Return [x, y] of the center of cell containing provided text 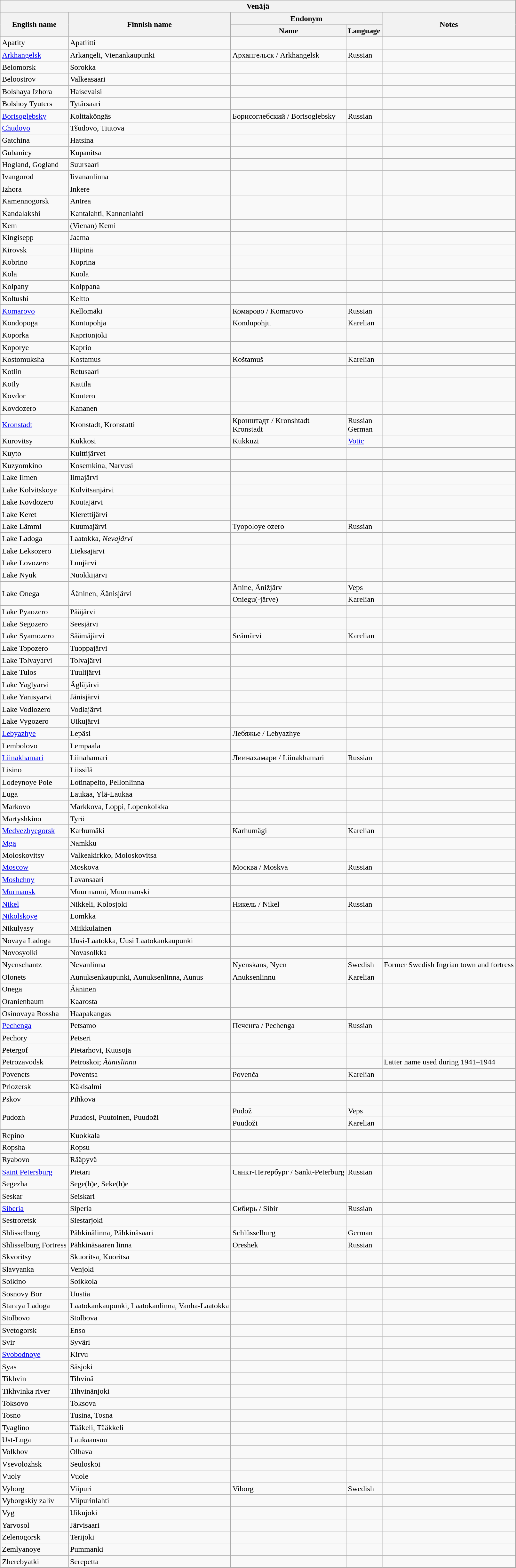
Kaarosta [149, 1001]
Name [289, 31]
Haapakangas [149, 1014]
Kuzyomkino [35, 466]
Aunuksenkaupunki, Aunuksenlinna, Aunus [149, 977]
Novasolkka [149, 953]
Tyopoloye ozero [289, 526]
Tääkeli, Tääkkeli [149, 1428]
Tytärsaari [149, 104]
Poventsa [149, 1074]
Uustia [149, 1293]
Kostamus [149, 360]
English name [35, 25]
Hatsina [149, 140]
Vyborg [35, 1488]
Petseri [149, 1038]
Vuole [149, 1476]
Siperia [149, 1208]
Komarovo [35, 311]
Jaama [149, 238]
Lake Lämmi [35, 526]
Kobrino [35, 262]
Venäjä [258, 6]
Tuulijärvi [149, 673]
Shlisselburg Fortress [35, 1245]
Volkhov [35, 1452]
Schlüsselburg [289, 1233]
Olonets [35, 977]
Liinakhamari [35, 758]
Москва / Moskva [289, 867]
Novosyolki [35, 953]
Tikhvinka river [35, 1391]
Änine, Änižjärv [289, 587]
Tikhvin [35, 1379]
Miikkulainen [149, 928]
Iivananlinna [149, 177]
Lake Nyuk [35, 575]
Mga [35, 843]
Yarvosol [35, 1525]
Inkere [149, 189]
Svetogorsk [35, 1330]
Priozersk [35, 1086]
Martyshkino [35, 819]
Lake Kovdozero [35, 502]
Laatokka, Nevajärvi [149, 538]
Soikino [35, 1281]
Pudož [289, 1111]
Luujärvi [149, 563]
Vyborgskiy zaliv [35, 1500]
Suursaari [149, 165]
Lake Tulos [35, 673]
Lavansaari [149, 880]
Lepäsi [149, 733]
Санкт-Петербург / Sankt-Peterburg [289, 1172]
Vodlajärvi [149, 709]
Ilmajärvi [149, 478]
Syväri [149, 1342]
Kolppana [149, 286]
Moscow [35, 867]
Pietari [149, 1172]
Säämäjärvi [149, 636]
Valkeakirkko, Moloskovitsa [149, 855]
Seesjärvi [149, 624]
Kotly [35, 384]
Endonym [306, 19]
Kondopoga [35, 323]
Tolvajärvi [149, 660]
Ropsha [35, 1148]
Laatokankaupunki, Laatokanlinna, Vanha-Laatokka [149, 1306]
Uikujoki [149, 1513]
Rääpyvä [149, 1160]
Tusina, Tosna [149, 1415]
Lake Keret [35, 514]
Kukkuzi [289, 441]
Serepetta [149, 1562]
Zelenogorsk [35, 1537]
Tuoppajärvi [149, 648]
Belomorsk [35, 67]
Moloskovitsy [35, 855]
Izhora [35, 189]
Kola [35, 274]
RussianGerman [364, 425]
Печенга / Pechenga [289, 1026]
Kirvu [149, 1355]
Murmansk [35, 892]
Lake Kolvitskoye [35, 490]
Kuumajärvi [149, 526]
Kondupohju [289, 323]
Kuittijärvet [149, 453]
Koltushi [35, 298]
Language [364, 31]
Кронштадт / KronshtadtKronstadt [289, 425]
Karhumäki [149, 831]
Arkangeli, Vienankaupunki [149, 55]
Valkeasaari [149, 79]
Soikkola [149, 1281]
Onega [35, 989]
Lebyazhye [35, 733]
Saint Petersburg [35, 1172]
Moskova [149, 867]
Povenets [35, 1074]
Kostomuksha [35, 360]
Oniegu(-järve) [289, 600]
Sosnovy Bor [35, 1293]
Lake Yanisyarvi [35, 697]
Pähkinälinna, Pähkinäsaari [149, 1233]
Bolshaya Izhora [35, 92]
Petsamo [149, 1026]
Koutajärvi [149, 502]
Viipuri [149, 1488]
Ääninen [149, 989]
(Vienan) Kemi [149, 226]
Lake Segozero [35, 624]
Hogland, Gogland [35, 165]
Борисоглебский / Borisoglebsky [289, 116]
Viipurinlahti [149, 1500]
Kellomäki [149, 311]
Stolbovo [35, 1318]
Koporye [35, 347]
Pudozh [35, 1117]
Никель / Nikel [289, 904]
Nikel [35, 904]
Seskar [35, 1196]
Tihvinä [149, 1379]
Lotinapelto, Pellonlinna [149, 782]
Uusi-Laatokka, Uusi Laatokankaupunki [149, 940]
Finnish name [149, 25]
Kaprionjoki [149, 335]
Sege(h)e, Seke(h)e [149, 1184]
Luga [35, 794]
Pechory [35, 1038]
Hiipinä [149, 250]
Lempaala [149, 746]
Borisoglebsky [35, 116]
Seuloskoi [149, 1464]
Puudoži [289, 1123]
Antrea [149, 201]
Siberia [35, 1208]
Toksovo [35, 1403]
Keltto [149, 298]
Lake Pyaozero [35, 612]
Uikujärvi [149, 721]
Toksova [149, 1403]
Arkhangelsk [35, 55]
Petergof [35, 1050]
Kantalahti, Kannanlahti [149, 213]
Kurovitsy [35, 441]
Beloostrov [35, 79]
Svobodnoye [35, 1355]
Karhumägi [289, 831]
Markkova, Loppi, Lopenkolkka [149, 807]
Tihvinänjoki [149, 1391]
Lodeynoye Pole [35, 782]
Лебяжье / Lebyazhye [289, 733]
Laukaansuu [149, 1440]
Lomkka [149, 916]
Kuyto [35, 453]
Tosno [35, 1415]
Vuoly [35, 1476]
Kronstadt, Kronstatti [149, 425]
Muurmanni, Muurmanski [149, 892]
Sestroretsk [35, 1221]
Kovdozero [35, 408]
Kananen [149, 408]
Medvezhyegorsk [35, 831]
Lake Ladoga [35, 538]
Koštamuš [289, 360]
Lake Tolvayarvi [35, 660]
Syas [35, 1367]
Ust-Luga [35, 1440]
Vsevolozhsk [35, 1464]
Notes [449, 25]
Kovdor [35, 396]
Apatiitti [149, 43]
Segezha [35, 1184]
Laukaa, Ylä-Laukaa [149, 794]
Pietarhovi, Kuusoja [149, 1050]
Koporka [35, 335]
Koprina [149, 262]
Lake Yaglyarvi [35, 685]
Nikolskoye [35, 916]
Kaprio [149, 347]
Apatity [35, 43]
Zemlyanoye [35, 1549]
Haisevaisi [149, 92]
Enso [149, 1330]
Moshchny [35, 880]
Venjoki [149, 1269]
Сибирь / Sibir [289, 1208]
Lake Topozero [35, 648]
Kontupohja [149, 323]
Liinahamari [149, 758]
Koutero [149, 396]
Slavyanka [35, 1269]
Kukkosi [149, 441]
Viborg [289, 1488]
Povenča [289, 1074]
Tyrö [149, 819]
Nikulyasy [35, 928]
German [364, 1233]
Lake Lovozero [35, 563]
Lake Vygozero [35, 721]
Latter name used during 1941–1944 [449, 1062]
Pihkova [149, 1099]
Pummanki [149, 1549]
Bolshoy Tyuters [35, 104]
Olhava [149, 1452]
Kandalakshi [35, 213]
Ääninen, Äänisjärvi [149, 593]
Markovo [35, 807]
Petrozavodsk [35, 1062]
Lake Syamozero [35, 636]
Лиинахамари / Liinakhamari [289, 758]
Votic [364, 441]
Kirovsk [35, 250]
Siestarjoki [149, 1221]
Namkku [149, 843]
Nevanlinna [149, 965]
Kierettijärvi [149, 514]
Säsjoki [149, 1367]
Nyenschantz [35, 965]
Stolbova [149, 1318]
Kingisepp [35, 238]
Lake Ilmen [35, 478]
Kolttaköngäs [149, 116]
Lisino [35, 770]
Shlisselburg [35, 1233]
Seämärvi [289, 636]
Tšudovo, Tiutova [149, 128]
Vyg [35, 1513]
Комарово / Komarovo [289, 311]
Terijoki [149, 1537]
Staraya Ladoga [35, 1306]
Pähkinäsaaren linna [149, 1245]
Nyenskans, Nyen [289, 965]
Lake Vodlozero [35, 709]
Tyaglino [35, 1428]
Repino [35, 1135]
Pskov [35, 1099]
Nuokkijärvi [149, 575]
Pechenga [35, 1026]
Kolpany [35, 286]
Zherebyatki [35, 1562]
Kem [35, 226]
Nikkeli, Kolosjoki [149, 904]
Oreshek [289, 1245]
Ivangorod [35, 177]
Chudovo [35, 128]
Skvoritsy [35, 1257]
Novaya Ladoga [35, 940]
Kuokkala [149, 1135]
Jänisjärvi [149, 697]
Pääjärvi [149, 612]
Oranienbaum [35, 1001]
Former Swedish Ingrian town and fortress [449, 965]
Lembolovo [35, 746]
Sorokka [149, 67]
Lake Leksozero [35, 551]
Ägläjärvi [149, 685]
Ryabovo [35, 1160]
Seiskari [149, 1196]
Skuoritsa, Kuoritsa [149, 1257]
Kosemkina, Narvusi [149, 466]
Gubanicy [35, 153]
Osinovaya Rossha [35, 1014]
Kotlin [35, 372]
Ropsu [149, 1148]
Kronstadt [35, 425]
Kolvitsanjärvi [149, 490]
Puudosi, Puutoinen, Puudoži [149, 1117]
Архангельск / Arkhangelsk [289, 55]
Liissilä [149, 770]
Käkisalmi [149, 1086]
Kattila [149, 384]
Retusaari [149, 372]
Gatchina [35, 140]
Kupanitsa [149, 153]
Svir [35, 1342]
Anuksenlinnu [289, 977]
Lieksajärvi [149, 551]
Järvisaari [149, 1525]
Lake Onega [35, 593]
Petroskoi; Äänislinna [149, 1062]
Kamennogorsk [35, 201]
Kuola [149, 274]
